For the text-containing cell, return its midpoint in (x, y) coordinate format. 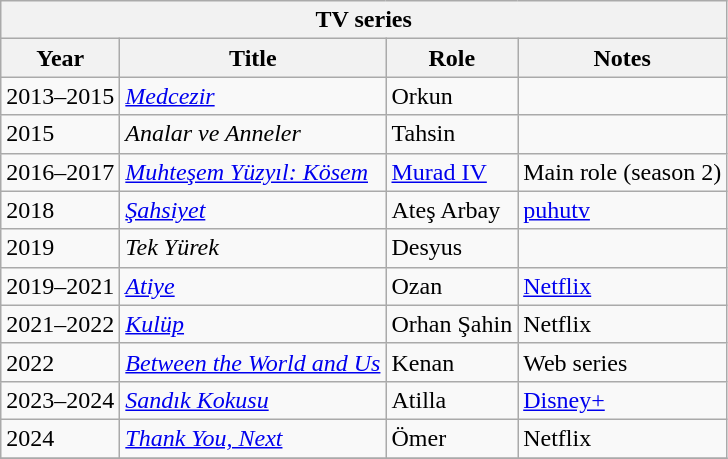
2019 (60, 248)
Web series (622, 362)
Notes (622, 58)
Year (60, 58)
TV series (364, 20)
Analar ve Anneler (253, 134)
2023–2024 (60, 400)
puhutv (622, 210)
Medcezir (253, 96)
Orkun (452, 96)
Ömer (452, 438)
2021–2022 (60, 324)
Between the World and Us (253, 362)
Muhteşem Yüzyıl: Kösem (253, 172)
Main role (season 2) (622, 172)
Tek Yürek (253, 248)
2016–2017 (60, 172)
2015 (60, 134)
Atiye (253, 286)
2018 (60, 210)
Kenan (452, 362)
2019–2021 (60, 286)
Atilla (452, 400)
Orhan Şahin (452, 324)
Kulüp (253, 324)
Disney+ (622, 400)
Role (452, 58)
Title (253, 58)
Thank You, Next (253, 438)
Sandık Kokusu (253, 400)
Desyus (452, 248)
Murad IV (452, 172)
Tahsin (452, 134)
2013–2015 (60, 96)
Şahsiyet (253, 210)
2024 (60, 438)
Ateş Arbay (452, 210)
Ozan (452, 286)
2022 (60, 362)
